Return (x, y) of the center of cell containing provided text 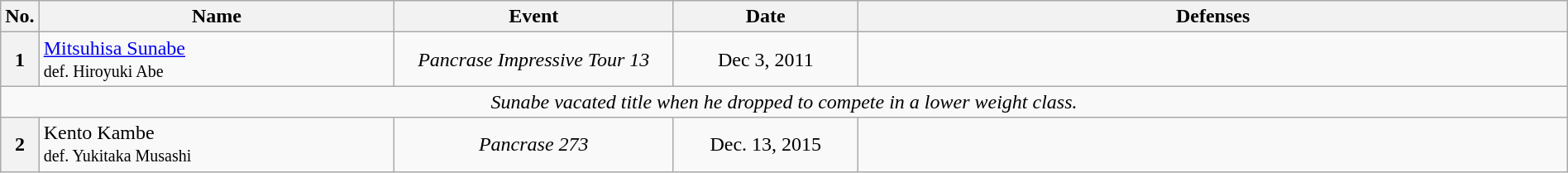
Dec. 13, 2015 (766, 144)
Kento Kambedef. Yukitaka Musashi (217, 144)
Defenses (1212, 17)
Mitsuhisa Sunabedef. Hiroyuki Abe (217, 60)
Pancrase 273 (534, 144)
Date (766, 17)
Event (534, 17)
Dec 3, 2011 (766, 60)
Name (217, 17)
2 (20, 144)
1 (20, 60)
No. (20, 17)
Sunabe vacated title when he dropped to compete in a lower weight class. (784, 102)
Pancrase Impressive Tour 13 (534, 60)
